Find where the given text appears and provide that cell's center as [X, Y] coordinate. 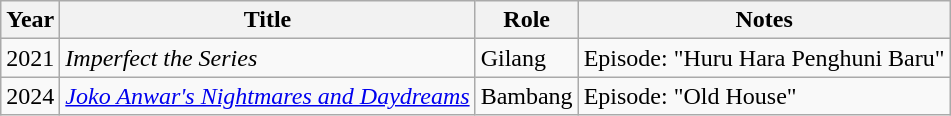
Joko Anwar's Nightmares and Daydreams [268, 96]
Episode: "Huru Hara Penghuni Baru" [764, 58]
2021 [30, 58]
Notes [764, 20]
Role [526, 20]
Bambang [526, 96]
Gilang [526, 58]
Year [30, 20]
Imperfect the Series [268, 58]
Episode: "Old House" [764, 96]
Title [268, 20]
2024 [30, 96]
